For the text-containing cell, return its midpoint in [x, y] coordinate format. 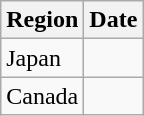
Date [114, 20]
Canada [42, 96]
Japan [42, 58]
Region [42, 20]
